Provide the [x, y] coordinate of the cell's center where the given text is located.  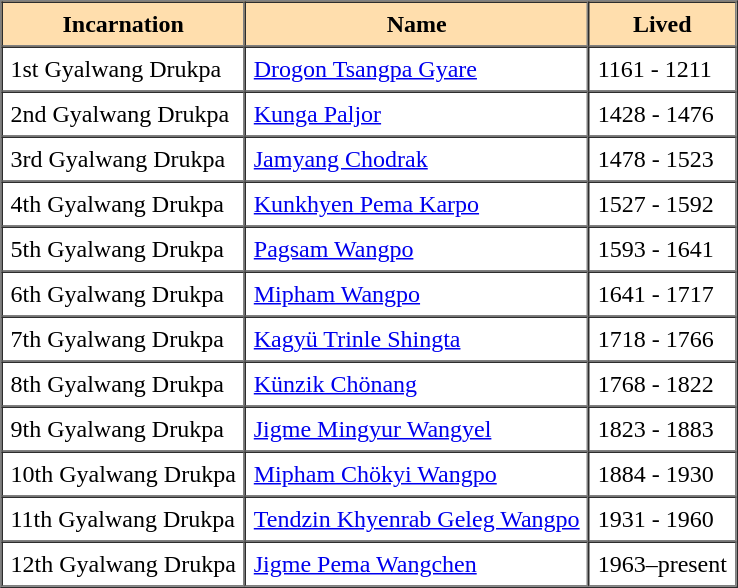
1768 - 1822 [662, 384]
Jigme Mingyur Wangyel [417, 428]
2nd Gyalwang Drukpa [124, 114]
Künzik Chönang [417, 384]
8th Gyalwang Drukpa [124, 384]
1823 - 1883 [662, 428]
5th Gyalwang Drukpa [124, 248]
1527 - 1592 [662, 204]
Mipham Chökyi Wangpo [417, 474]
11th Gyalwang Drukpa [124, 518]
Drogon Tsangpa Gyare [417, 68]
Name [417, 24]
Kagyü Trinle Shingta [417, 338]
1884 - 1930 [662, 474]
1931 - 1960 [662, 518]
1963–present [662, 564]
1st Gyalwang Drukpa [124, 68]
12th Gyalwang Drukpa [124, 564]
Pagsam Wangpo [417, 248]
6th Gyalwang Drukpa [124, 294]
1641 - 1717 [662, 294]
Tendzin Khyenrab Geleg Wangpo [417, 518]
Mipham Wangpo [417, 294]
7th Gyalwang Drukpa [124, 338]
4th Gyalwang Drukpa [124, 204]
1161 - 1211 [662, 68]
1593 - 1641 [662, 248]
1478 - 1523 [662, 158]
Jigme Pema Wangchen [417, 564]
1718 - 1766 [662, 338]
Incarnation [124, 24]
Kunkhyen Pema Karpo [417, 204]
Kunga Paljor [417, 114]
9th Gyalwang Drukpa [124, 428]
Lived [662, 24]
Jamyang Chodrak [417, 158]
10th Gyalwang Drukpa [124, 474]
3rd Gyalwang Drukpa [124, 158]
1428 - 1476 [662, 114]
